Scan for the cell matching the given text and deliver its [x, y] coordinate at center. 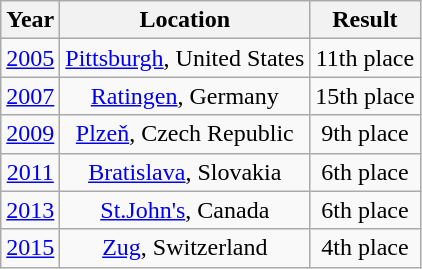
2009 [30, 134]
Zug, Switzerland [185, 248]
2015 [30, 248]
4th place [365, 248]
Pittsburgh, United States [185, 58]
2013 [30, 210]
Location [185, 20]
Ratingen, Germany [185, 96]
9th place [365, 134]
Bratislava, Slovakia [185, 172]
15th place [365, 96]
Year [30, 20]
2007 [30, 96]
St.John's, Canada [185, 210]
2011 [30, 172]
11th place [365, 58]
2005 [30, 58]
Result [365, 20]
Plzeň, Czech Republic [185, 134]
